Return the (x, y) coordinate for the center point of the cell that contains the specified text.  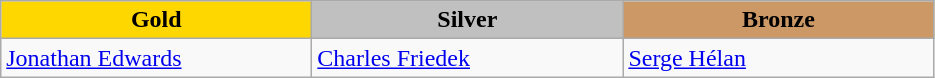
Jonathan Edwards (156, 58)
Bronze (778, 20)
Serge Hélan (778, 58)
Gold (156, 20)
Silver (468, 20)
Charles Friedek (468, 58)
